For the text-containing cell, return its midpoint in (X, Y) coordinate format. 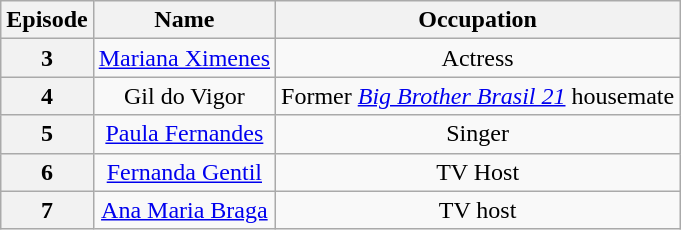
Mariana Ximenes (184, 58)
TV Host (478, 172)
4 (47, 96)
Gil do Vigor (184, 96)
6 (47, 172)
Ana Maria Braga (184, 210)
Former Big Brother Brasil 21 housemate (478, 96)
3 (47, 58)
Paula Fernandes (184, 134)
Fernanda Gentil (184, 172)
7 (47, 210)
Actress (478, 58)
Episode (47, 20)
Name (184, 20)
5 (47, 134)
TV host (478, 210)
Singer (478, 134)
Occupation (478, 20)
